From the cell containing the given text, extract its center point as [x, y] coordinate. 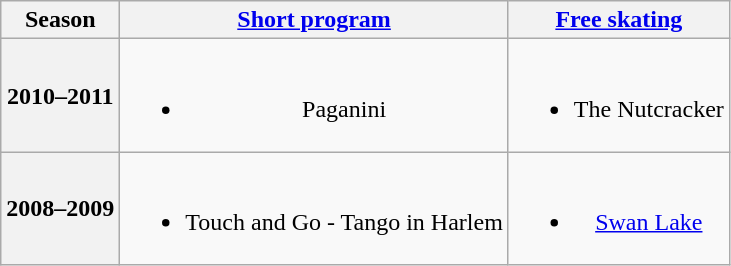
2010–2011 [60, 96]
Touch and Go - Tango in Harlem [314, 208]
Short program [314, 20]
2008–2009 [60, 208]
Swan Lake [618, 208]
Free skating [618, 20]
The Nutcracker [618, 96]
Season [60, 20]
Paganini [314, 96]
